Scan for the cell matching the given text and deliver its [X, Y] coordinate at center. 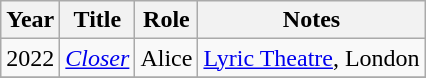
Lyric Theatre, London [312, 58]
Title [98, 20]
Closer [98, 58]
Notes [312, 20]
Year [30, 20]
Role [166, 20]
Alice [166, 58]
2022 [30, 58]
